Identify which cell holds the provided text, then report its [X, Y] central coordinate. 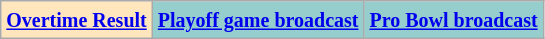
Overtime Result [77, 20]
Pro Bowl broadcast [454, 20]
Playoff game broadcast [258, 20]
